Detect which cell encompasses the target text, then output its [x, y] center coordinate. 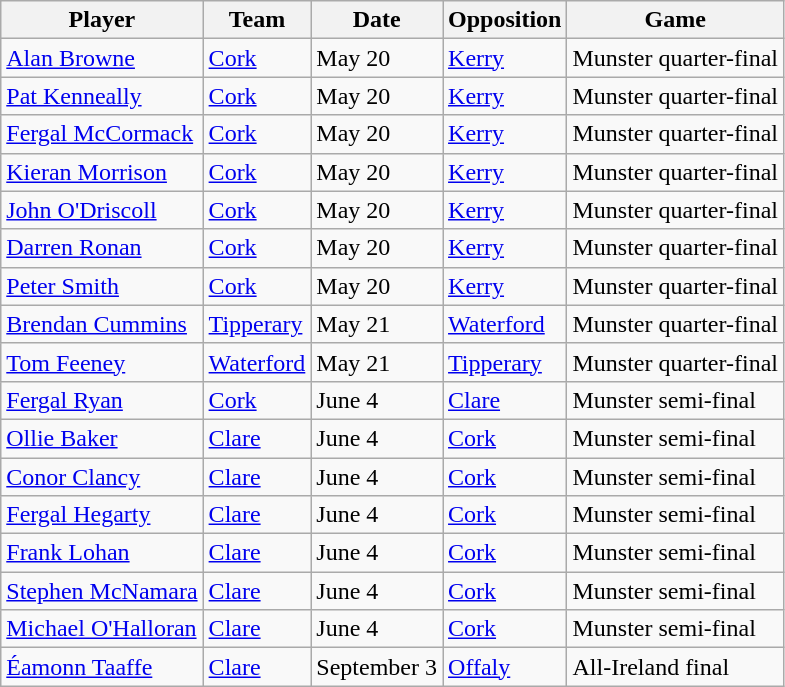
Offaly [505, 667]
All-Ireland final [676, 667]
Team [257, 20]
Tom Feeney [102, 362]
Michael O'Halloran [102, 629]
Stephen McNamara [102, 591]
Peter Smith [102, 286]
September 3 [377, 667]
Fergal Ryan [102, 400]
Alan Browne [102, 58]
Fergal McCormack [102, 134]
Kieran Morrison [102, 172]
Conor Clancy [102, 477]
Fergal Hegarty [102, 515]
John O'Driscoll [102, 210]
Game [676, 20]
Ollie Baker [102, 438]
Player [102, 20]
Brendan Cummins [102, 324]
Darren Ronan [102, 248]
Éamonn Taaffe [102, 667]
Opposition [505, 20]
Frank Lohan [102, 553]
Date [377, 20]
Pat Kenneally [102, 96]
